Return the [x, y] coordinate for the center point of the cell that contains the specified text.  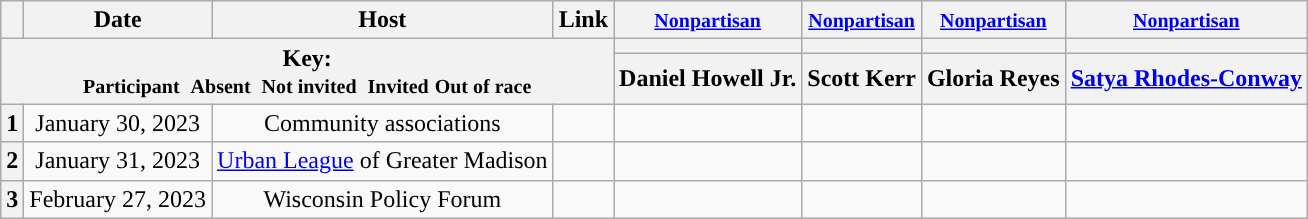
January 30, 2023 [118, 123]
1 [12, 123]
Host [383, 20]
Urban League of Greater Madison [383, 161]
Satya Rhodes-Conway [1186, 78]
January 31, 2023 [118, 161]
Scott Kerr [862, 78]
3 [12, 199]
Link [583, 20]
Gloria Reyes [993, 78]
February 27, 2023 [118, 199]
Date [118, 20]
Key: Participant Absent Not invited Invited Out of race [308, 72]
2 [12, 161]
Community associations [383, 123]
Wisconsin Policy Forum [383, 199]
Daniel Howell Jr. [708, 78]
